For the text-containing cell, return its midpoint in (x, y) coordinate format. 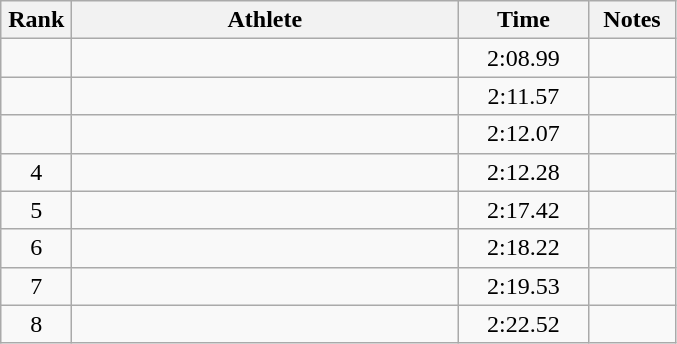
2:11.57 (524, 96)
2:18.22 (524, 248)
2:19.53 (524, 286)
5 (36, 210)
Time (524, 20)
6 (36, 248)
Rank (36, 20)
7 (36, 286)
4 (36, 172)
2:17.42 (524, 210)
Notes (632, 20)
2:12.07 (524, 134)
2:22.52 (524, 324)
2:12.28 (524, 172)
2:08.99 (524, 58)
Athlete (265, 20)
8 (36, 324)
